Return the [x, y] coordinate for the center point of the cell that contains the specified text.  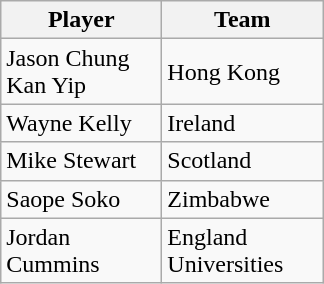
Scotland [242, 161]
Wayne Kelly [82, 123]
Player [82, 20]
Zimbabwe [242, 199]
Saope Soko [82, 199]
Hong Kong [242, 72]
Jason Chung Kan Yip [82, 72]
Ireland [242, 123]
Team [242, 20]
Jordan Cummins [82, 250]
England Universities [242, 250]
Mike Stewart [82, 161]
